Return [x, y] of the center of cell containing provided text 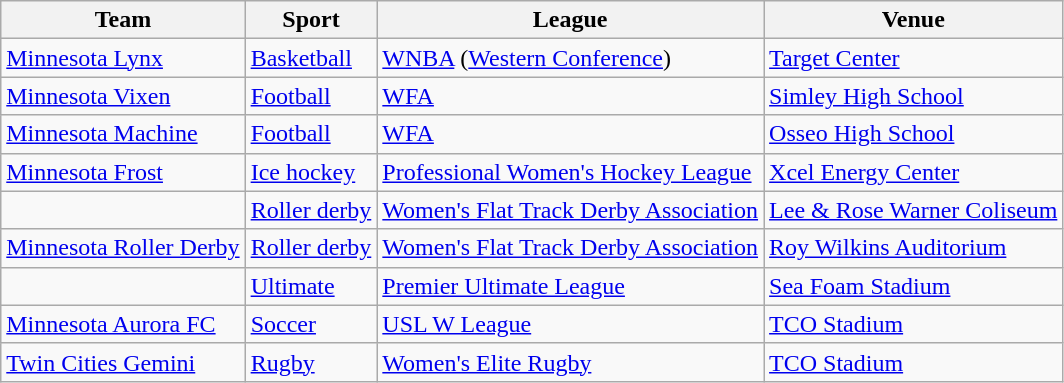
Ultimate [311, 286]
Sea Foam Stadium [914, 286]
Minnesota Aurora FC [123, 324]
Venue [914, 20]
Twin Cities Gemini [123, 362]
Soccer [311, 324]
Premier Ultimate League [570, 286]
Women's Elite Rugby [570, 362]
Simley High School [914, 96]
Osseo High School [914, 134]
Ice hockey [311, 172]
Roy Wilkins Auditorium [914, 248]
Target Center [914, 58]
Sport [311, 20]
Professional Women's Hockey League [570, 172]
Minnesota Lynx [123, 58]
Lee & Rose Warner Coliseum [914, 210]
Minnesota Roller Derby [123, 248]
Rugby [311, 362]
Minnesota Vixen [123, 96]
League [570, 20]
WNBA (Western Conference) [570, 58]
Minnesota Frost [123, 172]
Xcel Energy Center [914, 172]
USL W League [570, 324]
Basketball [311, 58]
Minnesota Machine [123, 134]
Team [123, 20]
